Return (x, y) of the center of cell containing provided text 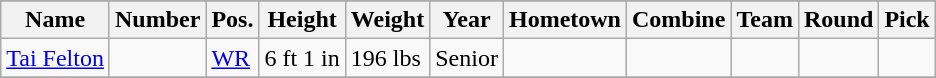
Senior (467, 58)
Number (157, 20)
Pos. (232, 20)
196 lbs (387, 58)
Pick (907, 20)
6 ft 1 in (302, 58)
Year (467, 20)
Hometown (564, 20)
Team (765, 20)
Combine (678, 20)
Weight (387, 20)
Height (302, 20)
Name (56, 20)
WR (232, 58)
Round (838, 20)
Tai Felton (56, 58)
